Locate the cell with the specified text and output its (x, y) center coordinate. 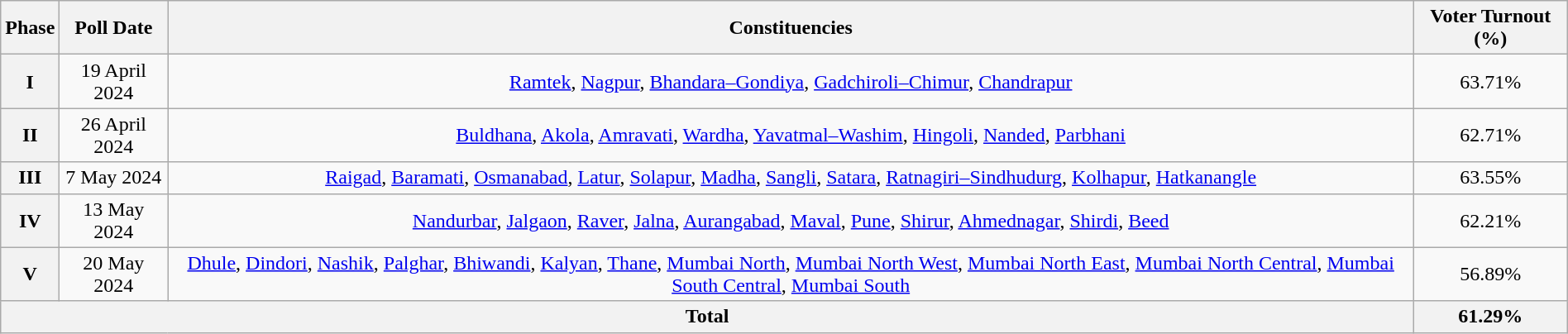
Phase (30, 28)
II (30, 136)
Total (708, 317)
III (30, 178)
63.55% (1490, 178)
Poll Date (114, 28)
26 April 2024 (114, 136)
IV (30, 220)
63.71% (1490, 81)
61.29% (1490, 317)
V (30, 274)
7 May 2024 (114, 178)
Constituencies (791, 28)
62.71% (1490, 136)
Voter Turnout (%) (1490, 28)
56.89% (1490, 274)
62.21% (1490, 220)
I (30, 81)
19 April 2024 (114, 81)
Raigad, Baramati, Osmanabad, Latur, Solapur, Madha, Sangli, Satara, Ratnagiri–Sindhudurg, Kolhapur, Hatkanangle (791, 178)
Ramtek, Nagpur, Bhandara–Gondiya, Gadchiroli–Chimur, Chandrapur (791, 81)
13 May 2024 (114, 220)
20 May 2024 (114, 274)
Nandurbar, Jalgaon, Raver, Jalna, Aurangabad, Maval, Pune, Shirur, Ahmednagar, Shirdi, Beed (791, 220)
Buldhana, Akola, Amravati, Wardha, Yavatmal–Washim, Hingoli, Nanded, Parbhani (791, 136)
